Search for the cell housing the specified text and yield its [X, Y] center coordinate. 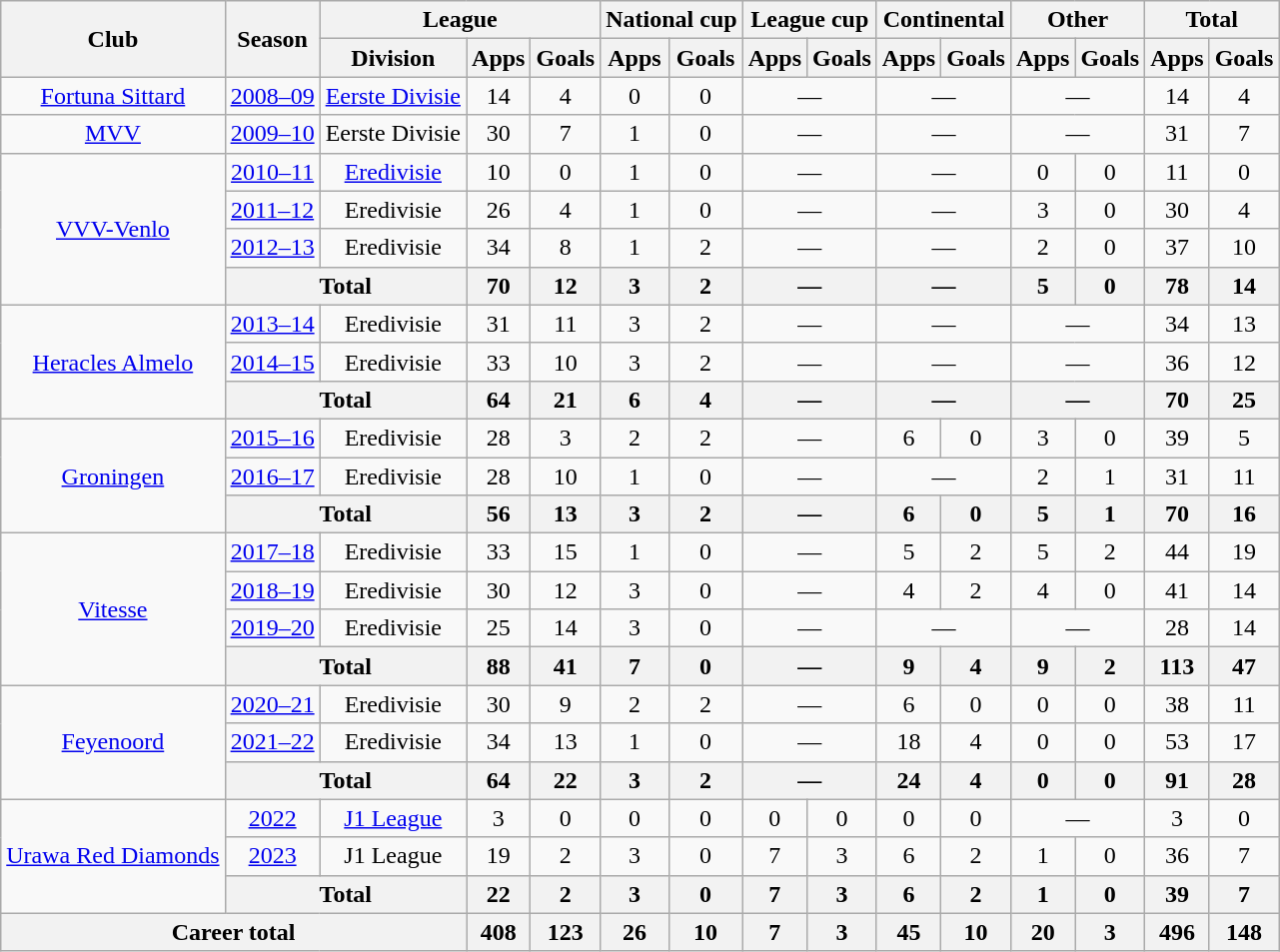
Vitesse [113, 609]
2014–15 [272, 362]
496 [1177, 932]
113 [1177, 666]
91 [1177, 780]
24 [908, 780]
44 [1177, 552]
Continental [943, 20]
2018–19 [272, 590]
38 [1177, 704]
47 [1244, 666]
37 [1177, 248]
88 [499, 666]
Feyenoord [113, 742]
Season [272, 39]
16 [1244, 514]
Urawa Red Diamonds [113, 856]
18 [908, 742]
2009–10 [272, 134]
National cup [671, 20]
2011–12 [272, 210]
Club [113, 39]
78 [1177, 286]
Groningen [113, 476]
Division [393, 58]
148 [1244, 932]
League [460, 20]
2023 [272, 856]
20 [1042, 932]
Career total [234, 932]
45 [908, 932]
21 [566, 400]
123 [566, 932]
56 [499, 514]
8 [566, 248]
53 [1177, 742]
VVV-Venlo [113, 229]
MVV [113, 134]
2016–17 [272, 476]
408 [499, 932]
2017–18 [272, 552]
2021–22 [272, 742]
Other [1077, 20]
2022 [272, 818]
Fortuna Sittard [113, 96]
2013–14 [272, 324]
2015–16 [272, 438]
15 [566, 552]
2019–20 [272, 628]
2010–11 [272, 172]
League cup [809, 20]
17 [1244, 742]
2020–21 [272, 704]
2008–09 [272, 96]
2012–13 [272, 248]
Heracles Almelo [113, 362]
